Determine the [x, y] coordinate at the center of the cell enclosing the given text.  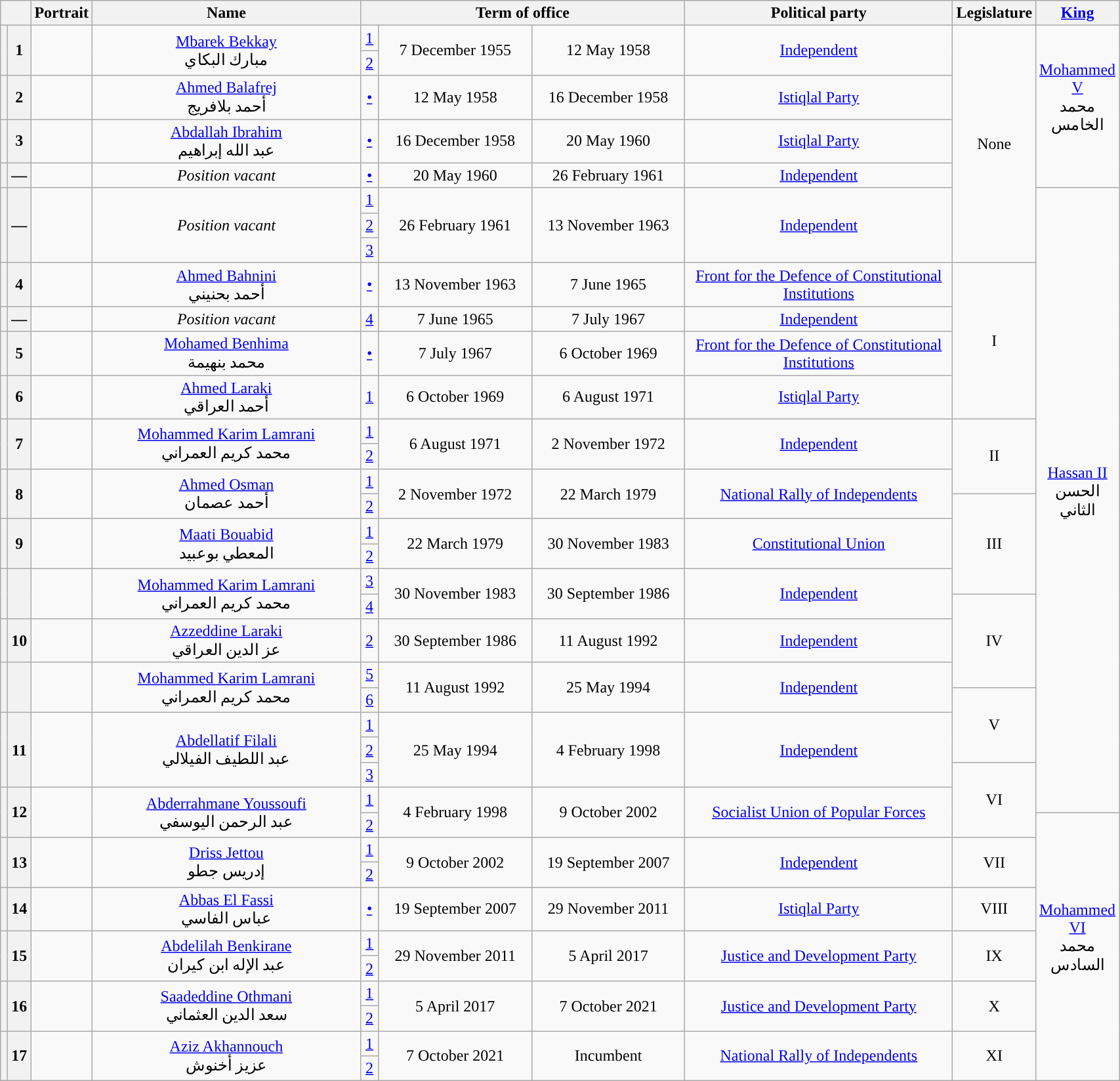
16 [20, 1006]
Azzeddine Larakiعز الدين العراقي [227, 641]
Ahmed Bahniniأحمد بحنيني [227, 285]
Incumbent [608, 1055]
Abdellatif Filaliعبد اللطيف الفيلالي [227, 750]
Mohammed VIمحمد السادس [1077, 946]
VII [995, 862]
Ahmed Osmanأحمد عصمان [227, 494]
Abdelilah Benkiraneعبد الإله ابن كيران [227, 956]
IX [995, 956]
10 [20, 641]
Name [227, 13]
11 [20, 750]
Maati Bouabidالمعطي بوعبيد [227, 543]
X [995, 1006]
Portrait [62, 13]
Political party [819, 13]
14 [20, 910]
I [995, 341]
Abbas El Fassiعباس الفاسي [227, 910]
None [995, 144]
Legislature [995, 13]
Abdallah Ibrahimعبد الله إبراهيم [227, 142]
7 December 1955 [455, 51]
VIII [995, 910]
13 [20, 862]
8 [20, 494]
17 [20, 1055]
Abderrahmane Youssoufiعبد الرحمن اليوسفي [227, 812]
Term of office [522, 13]
IV [995, 641]
Ahmed Larakiأحمد العراقي [227, 398]
V [995, 725]
III [995, 543]
Mohammed Vمحمد الخامس [1077, 106]
Mbarek Bekkayمبارك البكاي [227, 51]
VI [995, 799]
Saadeddine Othmaniسعد الدين العثماني [227, 1006]
XI [995, 1055]
Constitutional Union [819, 543]
Socialist Union of Popular Forces [819, 812]
12 [20, 812]
Mohamed Benhimaمحمد بنهيمة [227, 353]
7 [20, 444]
King [1077, 13]
Hassan IIالحسن الثاني [1077, 500]
15 [20, 956]
Ahmed Balafrejأحمد بلافريج [227, 97]
9 [20, 543]
Aziz Akhannouchعزيز أخنوش [227, 1055]
II [995, 456]
Driss Jettouإدريس جطو [227, 862]
